Detect which cell encompasses the target text, then output its (X, Y) center coordinate. 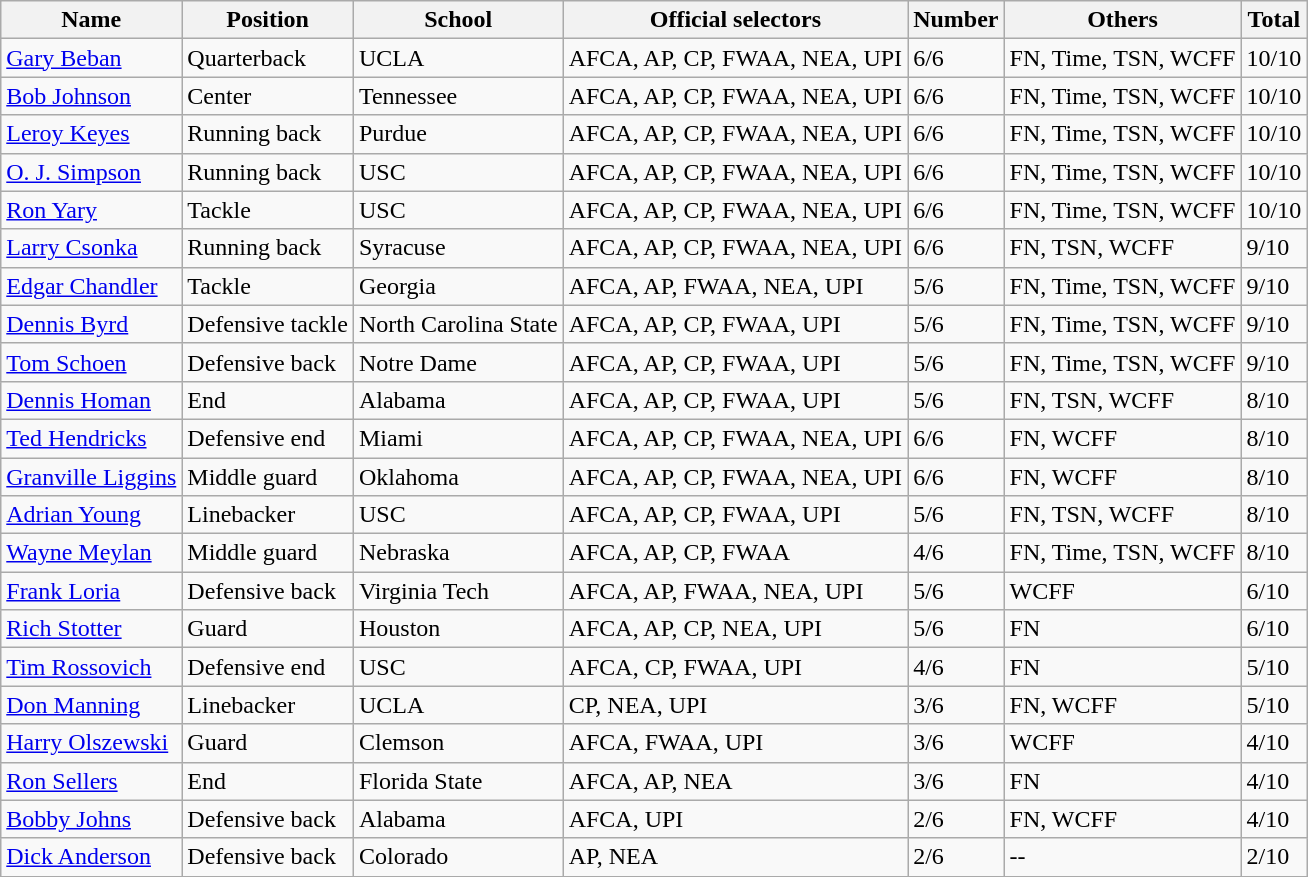
AFCA, AP, CP, NEA, UPI (735, 629)
AFCA, AP, NEA (735, 781)
Name (92, 20)
Position (268, 20)
Harry Olszewski (92, 743)
2/10 (1274, 857)
Bob Johnson (92, 96)
Total (1274, 20)
Bobby Johns (92, 819)
Clemson (458, 743)
Tennessee (458, 96)
AFCA, UPI (735, 819)
School (458, 20)
AFCA, AP, CP, FWAA (735, 553)
Larry Csonka (92, 248)
Miami (458, 438)
Virginia Tech (458, 591)
Defensive tackle (268, 324)
CP, NEA, UPI (735, 705)
Dennis Homan (92, 400)
Notre Dame (458, 362)
Ted Hendricks (92, 438)
Leroy Keyes (92, 134)
Gary Beban (92, 58)
Oklahoma (458, 477)
Tim Rossovich (92, 667)
Official selectors (735, 20)
Don Manning (92, 705)
Colorado (458, 857)
Wayne Meylan (92, 553)
Purdue (458, 134)
Adrian Young (92, 515)
AFCA, FWAA, UPI (735, 743)
Georgia (458, 286)
Florida State (458, 781)
-- (1122, 857)
Dick Anderson (92, 857)
Others (1122, 20)
Number (956, 20)
O. J. Simpson (92, 172)
Granville Liggins (92, 477)
AFCA, CP, FWAA, UPI (735, 667)
Center (268, 96)
Edgar Chandler (92, 286)
Houston (458, 629)
Dennis Byrd (92, 324)
Ron Sellers (92, 781)
Tom Schoen (92, 362)
AP, NEA (735, 857)
Rich Stotter (92, 629)
Quarterback (268, 58)
Frank Loria (92, 591)
Syracuse (458, 248)
North Carolina State (458, 324)
Nebraska (458, 553)
Ron Yary (92, 210)
